Pinpoint the cell where the given text exists, returning its [x, y] midpoint coordinate. 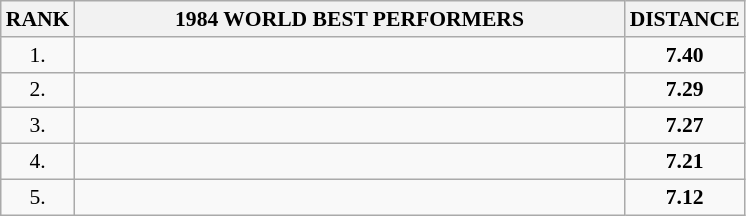
1984 WORLD BEST PERFORMERS [349, 19]
4. [38, 162]
7.40 [685, 55]
2. [38, 90]
5. [38, 197]
DISTANCE [685, 19]
1. [38, 55]
7.27 [685, 126]
RANK [38, 19]
3. [38, 126]
7.29 [685, 90]
7.12 [685, 197]
7.21 [685, 162]
